For the text-containing cell, return its midpoint in [x, y] coordinate format. 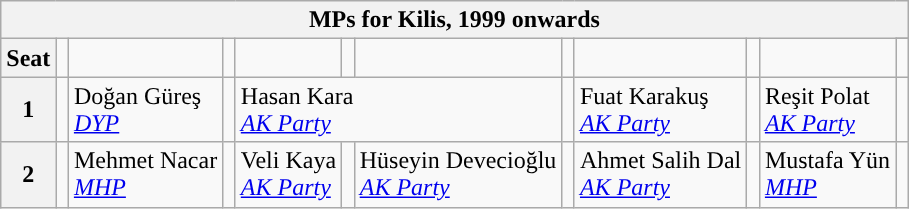
Hasan KaraAK Party [398, 110]
Reşit PolatAK Party [827, 110]
Hüseyin DevecioğluAK Party [458, 174]
2 [28, 174]
1 [28, 110]
Veli KayaAK Party [288, 174]
Ahmet Salih DalAK Party [660, 174]
Seat [28, 58]
Fuat KarakuşAK Party [660, 110]
Mehmet NacarMHP [145, 174]
Doğan GüreşDYP [145, 110]
MPs for Kilis, 1999 onwards [454, 20]
Mustafa YünMHP [827, 174]
